Identify which cell holds the provided text, then report its [X, Y] central coordinate. 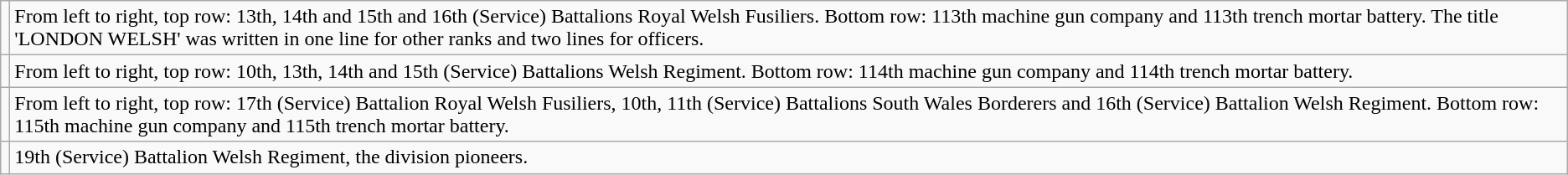
19th (Service) Battalion Welsh Regiment, the division pioneers. [789, 157]
